Extract the (X, Y) coordinate from the center of the cell holding the provided text.  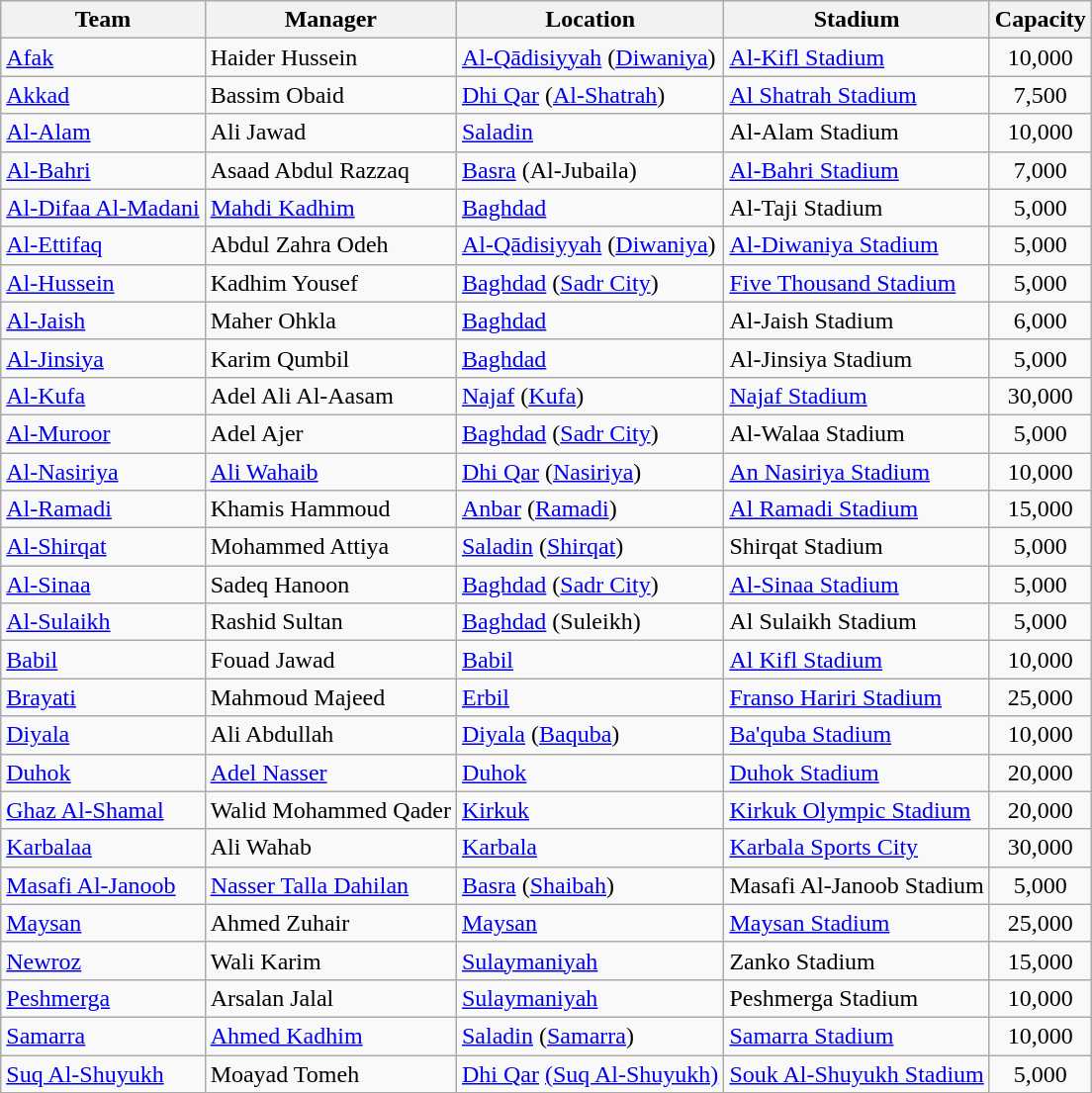
Ali Wahab (330, 848)
Najaf (Kufa) (590, 396)
Manager (330, 20)
Zanko Stadium (857, 960)
Ahmed Zuhair (330, 923)
Al-Shirqat (103, 547)
Rashid Sultan (330, 622)
Adel Nasser (330, 773)
Location (590, 20)
Capacity (1041, 20)
Masafi Al-Janoob Stadium (857, 885)
Al-Bahri (103, 170)
Mohammed Attiya (330, 547)
Al-Sulaikh (103, 622)
Diyala (103, 735)
Moayad Tomeh (330, 1073)
Adel Ajer (330, 433)
Suq Al-Shuyukh (103, 1073)
Ali Jawad (330, 133)
Dhi Qar (Suq Al-Shuyukh) (590, 1073)
Karbala (590, 848)
Al-Walaa Stadium (857, 433)
Peshmerga Stadium (857, 998)
Mahmoud Majeed (330, 697)
Basra (Shaibah) (590, 885)
Duhok Stadium (857, 773)
Al-Kifl Stadium (857, 57)
Diyala (Baquba) (590, 735)
Al-Kufa (103, 396)
Franso Hariri Stadium (857, 697)
Afak (103, 57)
Basra (Al-Jubaila) (590, 170)
Al-Taji Stadium (857, 208)
Karim Qumbil (330, 358)
Akkad (103, 95)
Stadium (857, 20)
Dhi Qar (Nasiriya) (590, 472)
Khamis Hammoud (330, 509)
Al Shatrah Stadium (857, 95)
Saladin (590, 133)
Al Sulaikh Stadium (857, 622)
Al Kifl Stadium (857, 660)
Al-Bahri Stadium (857, 170)
Brayati (103, 697)
Baghdad (Suleikh) (590, 622)
Al-Nasiriya (103, 472)
Team (103, 20)
Maher Ohkla (330, 320)
Peshmerga (103, 998)
Nasser Talla Dahilan (330, 885)
6,000 (1041, 320)
Erbil (590, 697)
Saladin (Shirqat) (590, 547)
Ba'quba Stadium (857, 735)
Al-Alam (103, 133)
Souk Al-Shuyukh Stadium (857, 1073)
Anbar (Ramadi) (590, 509)
Bassim Obaid (330, 95)
Kadhim Yousef (330, 283)
Al-Sinaa (103, 585)
Fouad Jawad (330, 660)
Sadeq Hanoon (330, 585)
Al-Sinaa Stadium (857, 585)
An Nasiriya Stadium (857, 472)
Al-Diwaniya Stadium (857, 245)
Ali Wahaib (330, 472)
Maysan Stadium (857, 923)
Al-Jaish Stadium (857, 320)
Saladin (Samarra) (590, 1036)
Najaf Stadium (857, 396)
Ahmed Kadhim (330, 1036)
Samarra Stadium (857, 1036)
Dhi Qar (Al-Shatrah) (590, 95)
Mahdi Kadhim (330, 208)
Al Ramadi Stadium (857, 509)
Al-Jinsiya Stadium (857, 358)
Kirkuk (590, 810)
Kirkuk Olympic Stadium (857, 810)
Karbala Sports City (857, 848)
Al-Difaa Al-Madani (103, 208)
Al-Jaish (103, 320)
Arsalan Jalal (330, 998)
7,000 (1041, 170)
Abdul Zahra Odeh (330, 245)
Al-Hussein (103, 283)
Walid Mohammed Qader (330, 810)
Samarra (103, 1036)
Masafi Al-Janoob (103, 885)
Al-Ettifaq (103, 245)
Ali Abdullah (330, 735)
Wali Karim (330, 960)
Five Thousand Stadium (857, 283)
Al-Alam Stadium (857, 133)
7,500 (1041, 95)
Al-Ramadi (103, 509)
Karbalaa (103, 848)
Shirqat Stadium (857, 547)
Adel Ali Al-Aasam (330, 396)
Asaad Abdul Razzaq (330, 170)
Haider Hussein (330, 57)
Ghaz Al-Shamal (103, 810)
Al-Jinsiya (103, 358)
Al-Muroor (103, 433)
Newroz (103, 960)
